Provide the [X, Y] coordinate of the cell's center where the given text is located.  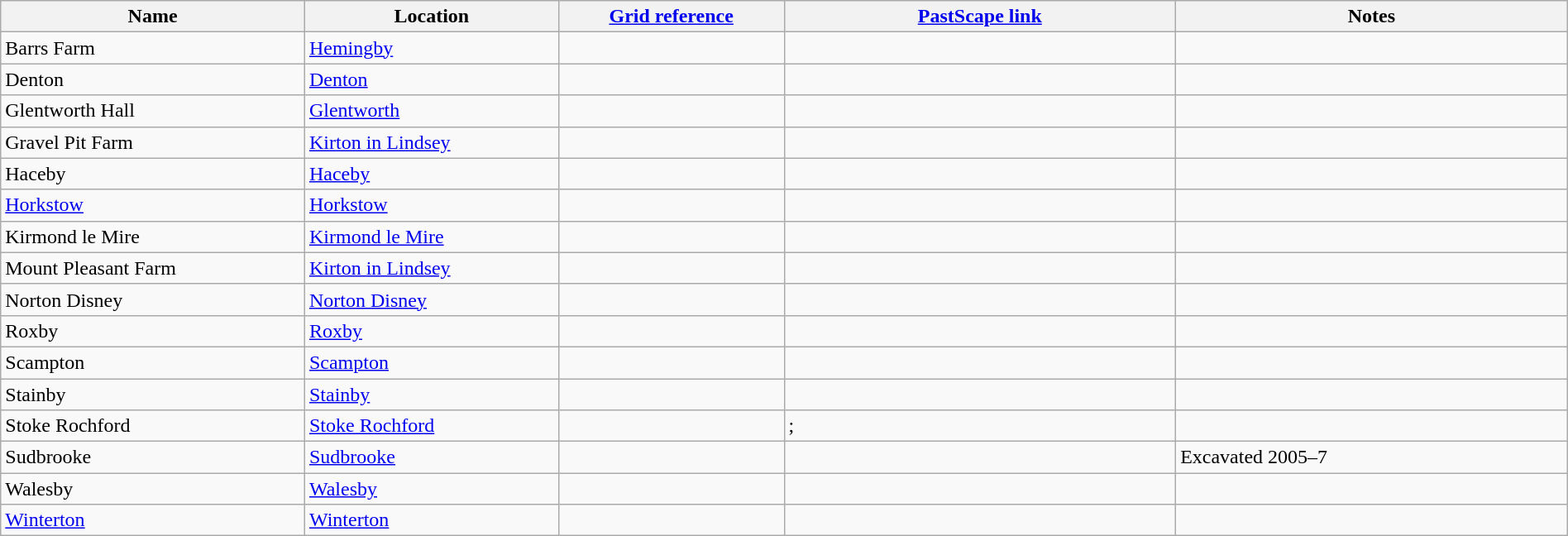
Location [432, 17]
Excavated 2005–7 [1372, 457]
Name [153, 17]
Gravel Pit Farm [153, 142]
Hemingby [432, 48]
Grid reference [672, 17]
PastScape link [980, 17]
Glentworth [432, 111]
Glentworth Hall [153, 111]
Barrs Farm [153, 48]
Mount Pleasant Farm [153, 268]
; [980, 426]
Notes [1372, 17]
